For the text-containing cell, return its midpoint in (X, Y) coordinate format. 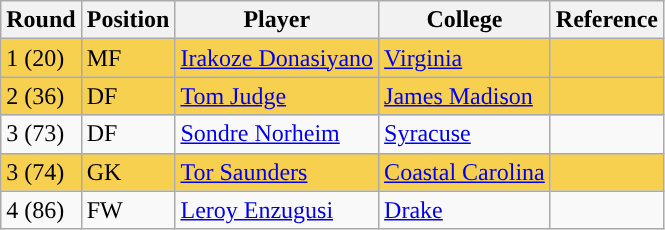
Tor Saunders (277, 172)
Irakoze Donasiyano (277, 58)
GK (128, 172)
Drake (465, 210)
4 (86) (41, 210)
Leroy Enzugusi (277, 210)
Player (277, 20)
Round (41, 20)
3 (74) (41, 172)
College (465, 20)
James Madison (465, 96)
Virginia (465, 58)
2 (36) (41, 96)
Syracuse (465, 134)
Position (128, 20)
3 (73) (41, 134)
FW (128, 210)
MF (128, 58)
1 (20) (41, 58)
Coastal Carolina (465, 172)
Sondre Norheim (277, 134)
Reference (606, 20)
Tom Judge (277, 96)
